Detect which cell encompasses the target text, then output its [x, y] center coordinate. 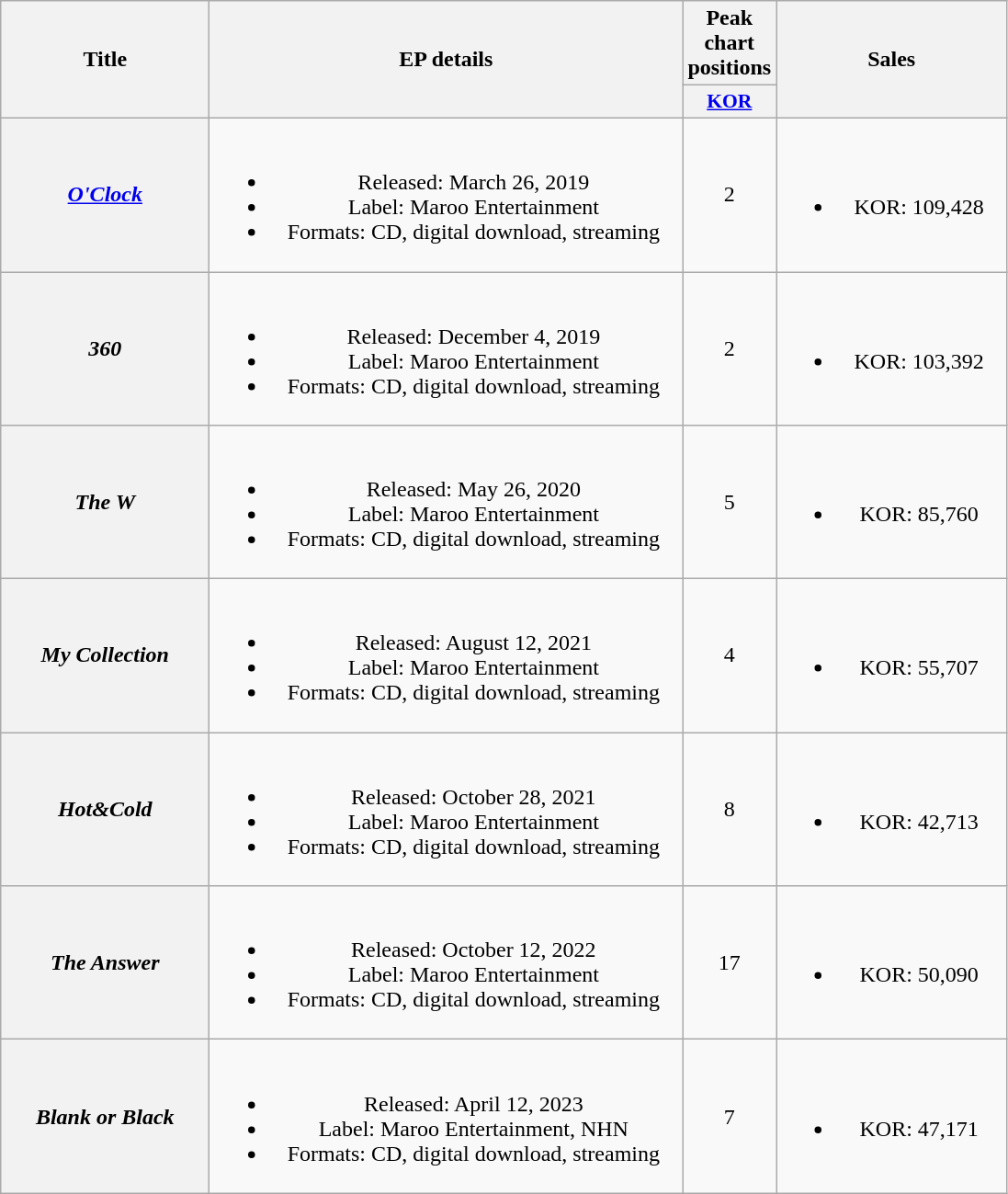
My Collection [105, 656]
17 [730, 963]
Released: April 12, 2023Label: Maroo Entertainment, NHNFormats: CD, digital download, streaming [447, 1116]
5 [730, 502]
Title [105, 60]
Released: March 26, 2019Label: Maroo EntertainmentFormats: CD, digital download, streaming [447, 195]
Released: May 26, 2020Label: Maroo EntertainmentFormats: CD, digital download, streaming [447, 502]
The Answer [105, 963]
7 [730, 1116]
KOR: 103,392 [891, 349]
Peak chart positions [730, 43]
KOR: 85,760 [891, 502]
Released: August 12, 2021Label: Maroo EntertainmentFormats: CD, digital download, streaming [447, 656]
KOR: 47,171 [891, 1116]
KOR: 50,090 [891, 963]
KOR: 109,428 [891, 195]
KOR: 42,713 [891, 809]
The W [105, 502]
Released: October 28, 2021Label: Maroo EntertainmentFormats: CD, digital download, streaming [447, 809]
EP details [447, 60]
Released: December 4, 2019Label: Maroo EntertainmentFormats: CD, digital download, streaming [447, 349]
Hot&Cold [105, 809]
4 [730, 656]
KOR [730, 102]
Blank or Black [105, 1116]
360 [105, 349]
8 [730, 809]
Sales [891, 60]
KOR: 55,707 [891, 656]
O'Clock [105, 195]
Released: October 12, 2022Label: Maroo EntertainmentFormats: CD, digital download, streaming [447, 963]
